Return the (x, y) coordinate for the center point of the cell that contains the specified text.  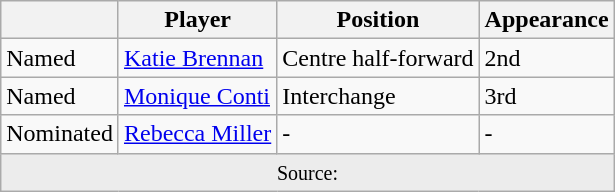
Player (197, 20)
Position (378, 20)
3rd (546, 96)
Monique Conti (197, 96)
Rebecca Miller (197, 134)
Appearance (546, 20)
Nominated (60, 134)
Interchange (378, 96)
2nd (546, 58)
Source: (308, 172)
Katie Brennan (197, 58)
Centre half-forward (378, 58)
